Find where the given text appears and provide that cell's center as [X, Y] coordinate. 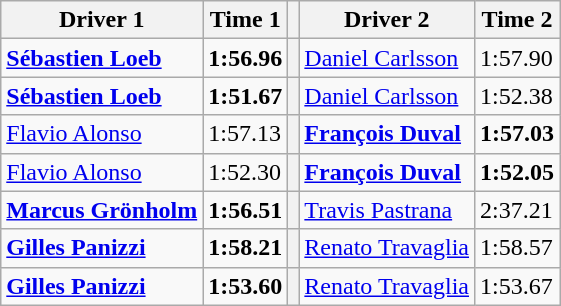
1:52.38 [518, 96]
1:52.30 [246, 172]
Time 2 [518, 20]
1:53.67 [518, 286]
2:37.21 [518, 210]
Marcus Grönholm [102, 210]
Driver 1 [102, 20]
1:57.90 [518, 58]
1:56.96 [246, 58]
1:58.57 [518, 248]
1:58.21 [246, 248]
Travis Pastrana [387, 210]
1:52.05 [518, 172]
Time 1 [246, 20]
1:57.03 [518, 134]
Driver 2 [387, 20]
1:57.13 [246, 134]
1:53.60 [246, 286]
1:56.51 [246, 210]
1:51.67 [246, 96]
